Locate the cell with the specified text and output its (X, Y) center coordinate. 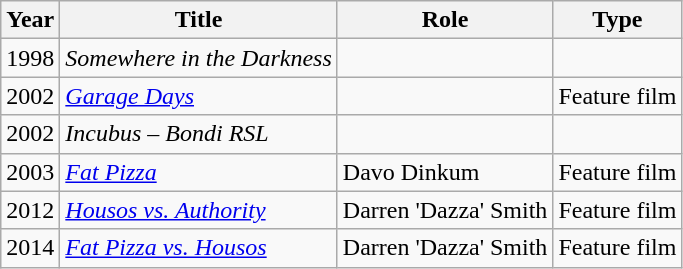
Somewhere in the Darkness (198, 58)
2014 (30, 248)
Fat Pizza vs. Housos (198, 248)
Fat Pizza (198, 172)
Type (618, 20)
Year (30, 20)
Housos vs. Authority (198, 210)
2012 (30, 210)
Role (445, 20)
Davo Dinkum (445, 172)
2003 (30, 172)
Title (198, 20)
Garage Days (198, 96)
1998 (30, 58)
Incubus – Bondi RSL (198, 134)
